Capture the cell that displays the provided text and extract its (X, Y) central coordinate. 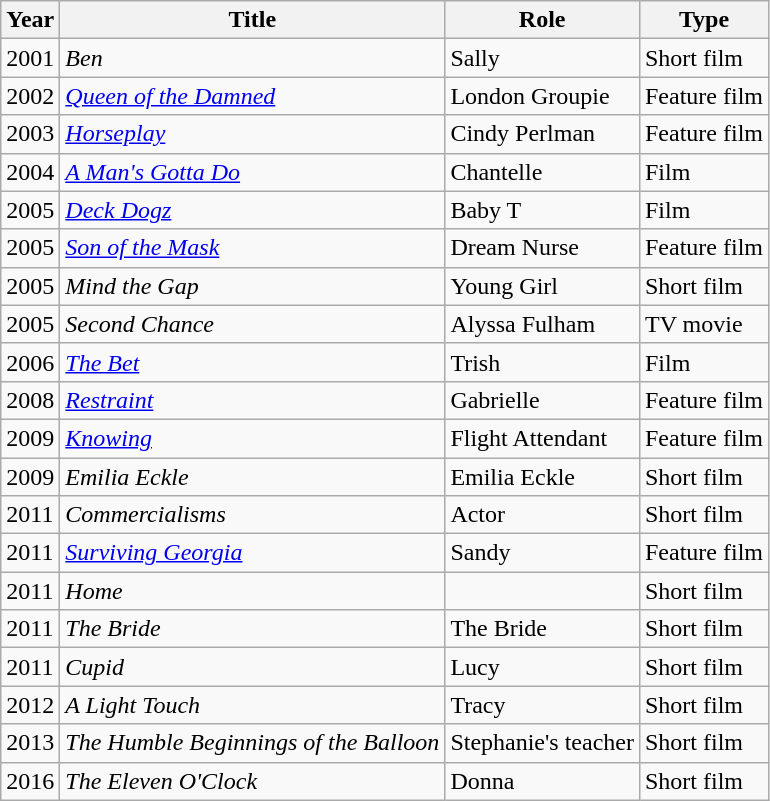
Knowing (252, 438)
Sally (542, 58)
Donna (542, 781)
Lucy (542, 667)
Title (252, 20)
Surviving Georgia (252, 553)
2016 (30, 781)
Second Chance (252, 324)
Trish (542, 362)
Young Girl (542, 286)
2003 (30, 134)
Sandy (542, 553)
A Man's Gotta Do (252, 172)
Flight Attendant (542, 438)
Commercialisms (252, 515)
Baby T (542, 210)
Deck Dogz (252, 210)
The Bet (252, 362)
The Humble Beginnings of the Balloon (252, 743)
2001 (30, 58)
Restraint (252, 400)
2013 (30, 743)
Dream Nurse (542, 248)
2008 (30, 400)
London Groupie (542, 96)
Role (542, 20)
2004 (30, 172)
Year (30, 20)
Mind the Gap (252, 286)
Home (252, 591)
The Eleven O'Clock (252, 781)
Horseplay (252, 134)
Son of the Mask (252, 248)
A Light Touch (252, 705)
Gabrielle (542, 400)
Ben (252, 58)
Cindy Perlman (542, 134)
Chantelle (542, 172)
2002 (30, 96)
Alyssa Fulham (542, 324)
2006 (30, 362)
Cupid (252, 667)
Queen of the Damned (252, 96)
Type (704, 20)
2012 (30, 705)
Stephanie's teacher (542, 743)
Actor (542, 515)
TV movie (704, 324)
Tracy (542, 705)
